Identify which cell holds the provided text, then report its (X, Y) central coordinate. 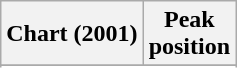
Peak position (189, 34)
Chart (2001) (72, 34)
